Scan for the cell matching the given text and deliver its (X, Y) coordinate at center. 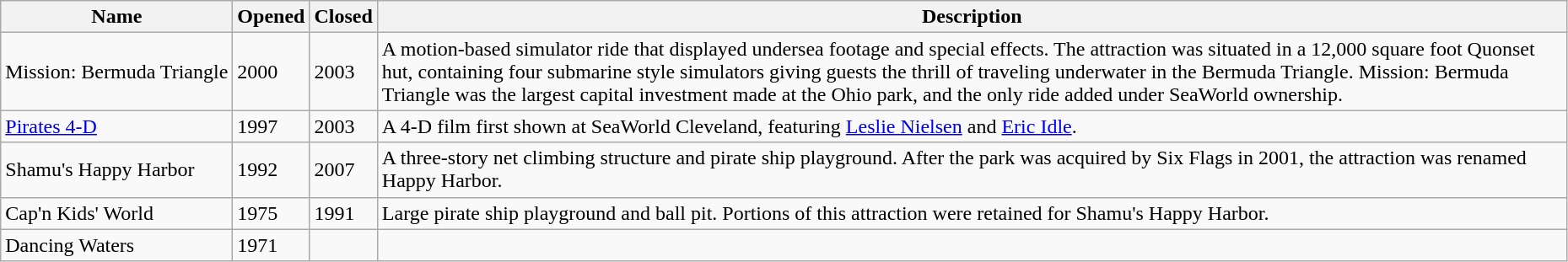
Cap'n Kids' World (116, 213)
Shamu's Happy Harbor (116, 170)
Large pirate ship playground and ball pit. Portions of this attraction were retained for Shamu's Happy Harbor. (972, 213)
1971 (272, 245)
Closed (343, 17)
Pirates 4-D (116, 126)
Description (972, 17)
Name (116, 17)
A 4-D film first shown at SeaWorld Cleveland, featuring Leslie Nielsen and Eric Idle. (972, 126)
Opened (272, 17)
Mission: Bermuda Triangle (116, 72)
2000 (272, 72)
1991 (343, 213)
1975 (272, 213)
Dancing Waters (116, 245)
1992 (272, 170)
2007 (343, 170)
1997 (272, 126)
